Detect which cell encompasses the target text, then output its (X, Y) center coordinate. 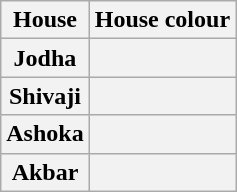
Akbar (45, 172)
House (45, 20)
Jodha (45, 58)
Ashoka (45, 134)
Shivaji (45, 96)
House colour (162, 20)
